Pinpoint the cell where the given text exists, returning its (x, y) midpoint coordinate. 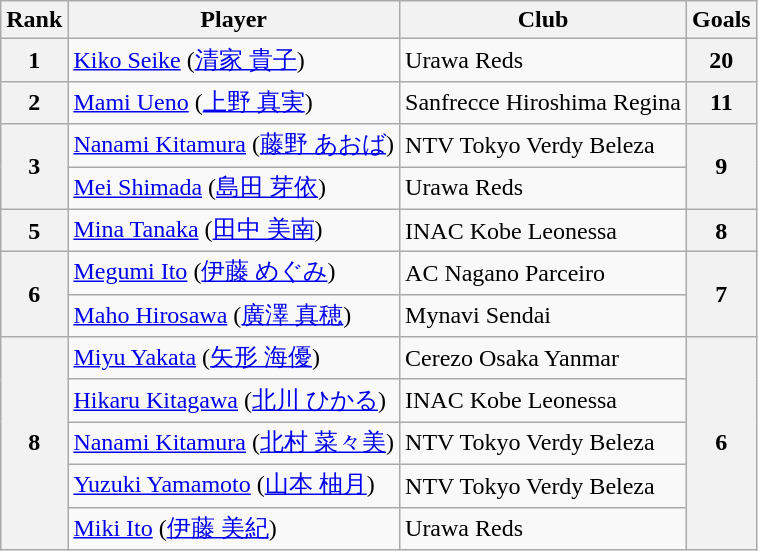
Player (234, 20)
Miki Ito (伊藤 美紀) (234, 528)
Goals (721, 20)
11 (721, 102)
Mei Shimada (島田 芽依) (234, 188)
Megumi Ito (伊藤 めぐみ) (234, 274)
9 (721, 166)
Cerezo Osaka Yanmar (544, 358)
Yuzuki Yamamoto (山本 柚月) (234, 486)
20 (721, 60)
AC Nagano Parceiro (544, 274)
Nanami Kitamura (藤野 あおば) (234, 146)
2 (34, 102)
3 (34, 166)
Mynavi Sendai (544, 316)
Hikaru Kitagawa (北川 ひかる) (234, 400)
Rank (34, 20)
Sanfrecce Hiroshima Regina (544, 102)
5 (34, 230)
Mami Ueno (上野 真実) (234, 102)
Mina Tanaka (田中 美南) (234, 230)
Club (544, 20)
Maho Hirosawa (廣澤 真穂) (234, 316)
Nanami Kitamura (北村 菜々美) (234, 444)
1 (34, 60)
Miyu Yakata (矢形 海優) (234, 358)
Kiko Seike (清家 貴子) (234, 60)
7 (721, 294)
